For the text-containing cell, return its midpoint in (x, y) coordinate format. 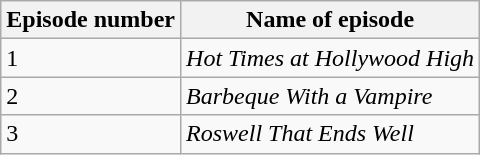
Episode number (91, 20)
3 (91, 134)
Barbeque With a Vampire (330, 96)
Name of episode (330, 20)
Roswell That Ends Well (330, 134)
Hot Times at Hollywood High (330, 58)
1 (91, 58)
2 (91, 96)
